Find where the given text appears and provide that cell's center as [X, Y] coordinate. 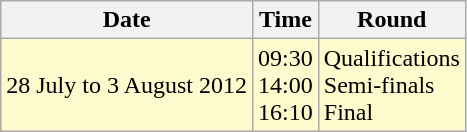
28 July to 3 August 2012 [127, 85]
QualificationsSemi-finalsFinal [392, 85]
Round [392, 20]
Time [286, 20]
09:3014:0016:10 [286, 85]
Date [127, 20]
